Determine the [x, y] coordinate at the center of the cell enclosing the given text.  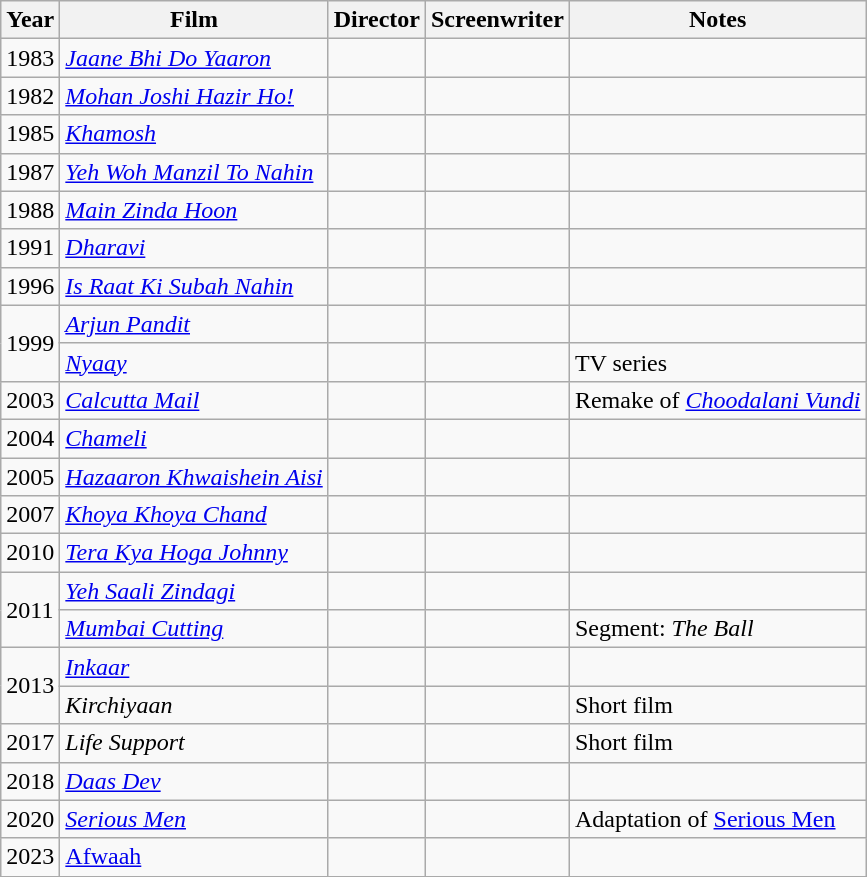
2004 [30, 438]
Adaptation of Serious Men [718, 819]
2023 [30, 857]
Inkaar [194, 667]
2018 [30, 781]
Segment: The Ball [718, 629]
Remake of Choodalani Vundi [718, 400]
Calcutta Mail [194, 400]
Notes [718, 20]
2013 [30, 686]
Chameli [194, 438]
1987 [30, 172]
1999 [30, 343]
Khamosh [194, 134]
Jaane Bhi Do Yaaron [194, 58]
1988 [30, 210]
2003 [30, 400]
2010 [30, 553]
Film [194, 20]
Year [30, 20]
2007 [30, 515]
Kirchiyaan [194, 705]
TV series [718, 362]
Mohan Joshi Hazir Ho! [194, 96]
Dharavi [194, 248]
Serious Men [194, 819]
Life Support [194, 743]
2011 [30, 610]
Screenwriter [497, 20]
Arjun Pandit [194, 324]
Yeh Woh Manzil To Nahin [194, 172]
Nyaay [194, 362]
1983 [30, 58]
1996 [30, 286]
Tera Kya Hoga Johnny [194, 553]
Mumbai Cutting [194, 629]
1985 [30, 134]
1982 [30, 96]
Director [376, 20]
Afwaah [194, 857]
Hazaaron Khwaishein Aisi [194, 477]
Khoya Khoya Chand [194, 515]
Is Raat Ki Subah Nahin [194, 286]
Yeh Saali Zindagi [194, 591]
2017 [30, 743]
Daas Dev [194, 781]
1991 [30, 248]
Main Zinda Hoon [194, 210]
2020 [30, 819]
2005 [30, 477]
